Pinpoint the cell where the given text exists, returning its [x, y] midpoint coordinate. 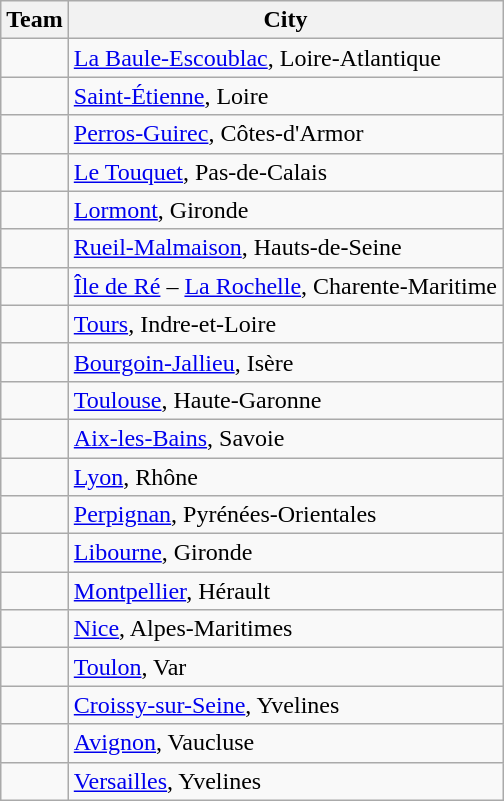
Toulon, Var [285, 667]
Toulouse, Haute-Garonne [285, 400]
La Baule-Escoublac, Loire-Atlantique [285, 58]
Rueil-Malmaison, Hauts-de-Seine [285, 248]
Île de Ré – La Rochelle, Charente-Maritime [285, 286]
Avignon, Vaucluse [285, 743]
Nice, Alpes-Maritimes [285, 629]
Libourne, Gironde [285, 553]
Saint-Étienne, Loire [285, 96]
Montpellier, Hérault [285, 591]
Versailles, Yvelines [285, 781]
Bourgoin-Jallieu, Isère [285, 362]
Perpignan, Pyrénées-Orientales [285, 515]
Team [35, 20]
Tours, Indre-et-Loire [285, 324]
Lyon, Rhône [285, 477]
Aix-les-Bains, Savoie [285, 438]
Croissy-sur-Seine, Yvelines [285, 705]
Lormont, Gironde [285, 210]
Perros-Guirec, Côtes-d'Armor [285, 134]
City [285, 20]
Le Touquet, Pas-de-Calais [285, 172]
